Scan for the cell matching the given text and deliver its (X, Y) coordinate at center. 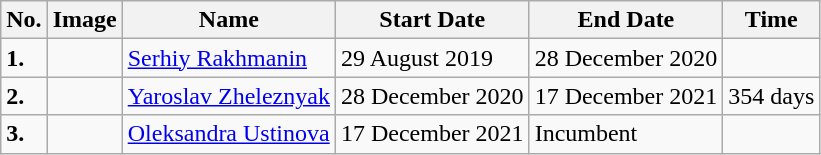
3. (24, 134)
1. (24, 58)
Serhiy Rakhmanin (228, 58)
End Date (626, 20)
Name (228, 20)
Yaroslav Zheleznyak (228, 96)
Time (772, 20)
Start Date (432, 20)
Oleksandra Ustinova (228, 134)
2. (24, 96)
29 August 2019 (432, 58)
No. (24, 20)
Incumbent (626, 134)
354 days (772, 96)
Image (84, 20)
